Return (X, Y) of the center of cell containing provided text 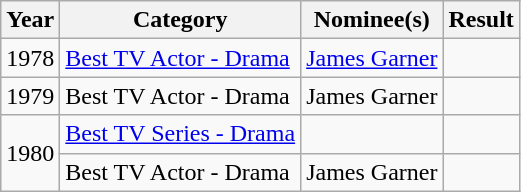
1978 (30, 58)
Result (481, 20)
1979 (30, 96)
Best TV Series - Drama (180, 134)
1980 (30, 153)
Nominee(s) (372, 20)
Year (30, 20)
Category (180, 20)
